Identify which cell holds the provided text, then report its (X, Y) central coordinate. 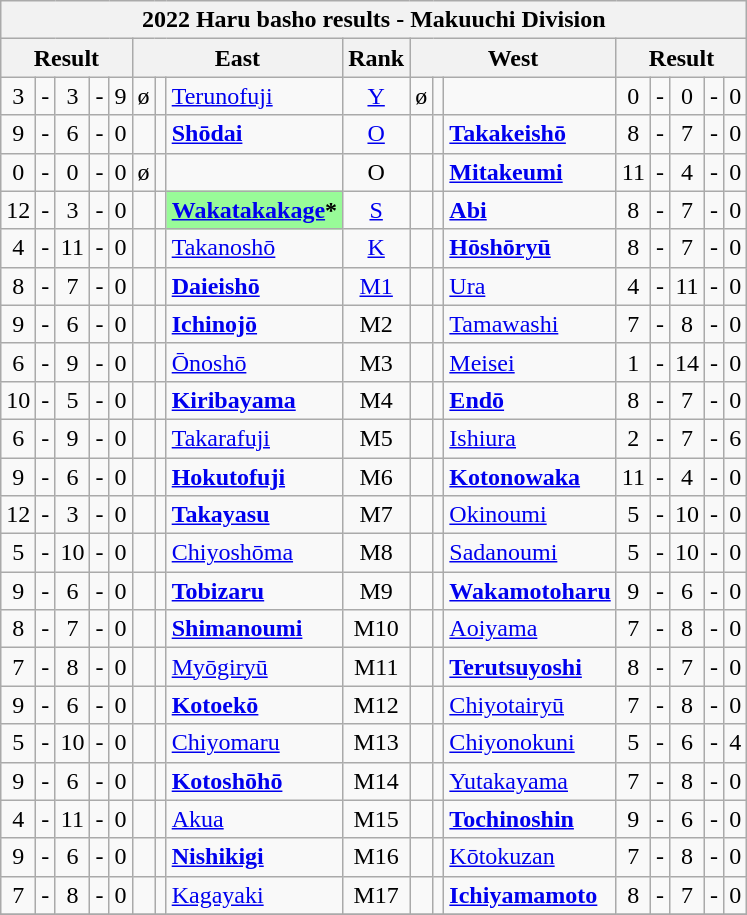
M11 (376, 667)
Shimanoumi (254, 629)
West (514, 58)
M8 (376, 553)
M12 (376, 705)
M1 (376, 286)
Kotonowaka (530, 477)
M13 (376, 743)
1 (633, 362)
Tobizaru (254, 591)
M14 (376, 781)
Okinoumi (530, 515)
Takarafuji (254, 438)
Hokutofuji (254, 477)
M16 (376, 857)
Tochinoshin (530, 819)
Takakeishō (530, 134)
Terutsuyoshi (530, 667)
Nishikigi (254, 857)
Akua (254, 819)
Ishiura (530, 438)
Shōdai (254, 134)
Myōgiryū (254, 667)
Yutakayama (530, 781)
Ura (530, 286)
K (376, 248)
Kiribayama (254, 400)
Chiyomaru (254, 743)
M10 (376, 629)
Tamawashi (530, 324)
Sadanoumi (530, 553)
Kotoekō (254, 705)
M15 (376, 819)
Endō (530, 400)
Rank (376, 58)
M7 (376, 515)
Chiyotairyū (530, 705)
S (376, 210)
2 (633, 438)
M6 (376, 477)
M2 (376, 324)
Mitakeumi (530, 172)
Ichinojō (254, 324)
M3 (376, 362)
Kotoshōhō (254, 781)
M9 (376, 591)
Ōnoshō (254, 362)
Wakatakakage* (254, 210)
Aoiyama (530, 629)
M17 (376, 895)
Y (376, 96)
Chiyoshōma (254, 553)
Abi (530, 210)
2022 Haru basho results - Makuuchi Division (374, 20)
Chiyonokuni (530, 743)
Hōshōryū (530, 248)
East (238, 58)
Daieishō (254, 286)
M4 (376, 400)
Ichiyamamoto (530, 895)
Takanoshō (254, 248)
Kagayaki (254, 895)
Kōtokuzan (530, 857)
Wakamotoharu (530, 591)
Meisei (530, 362)
Takayasu (254, 515)
M5 (376, 438)
14 (686, 362)
Terunofuji (254, 96)
